Extract the [x, y] coordinate from the center of the cell holding the provided text.  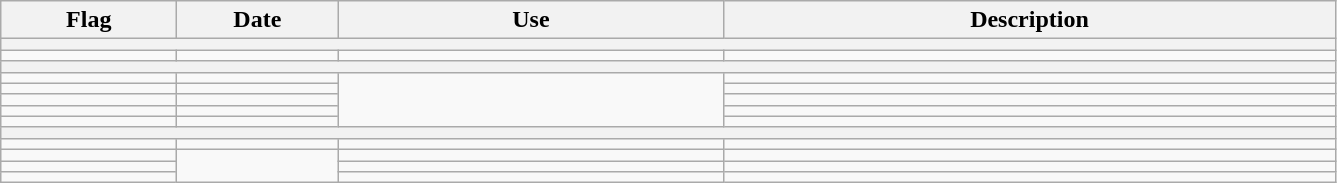
Use [531, 20]
Description [1030, 20]
Flag [89, 20]
Date [258, 20]
